Return [X, Y] of the center of cell containing provided text 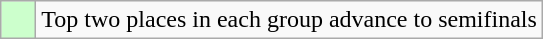
Top two places in each group advance to semifinals [290, 20]
